For the text-containing cell, return its midpoint in [x, y] coordinate format. 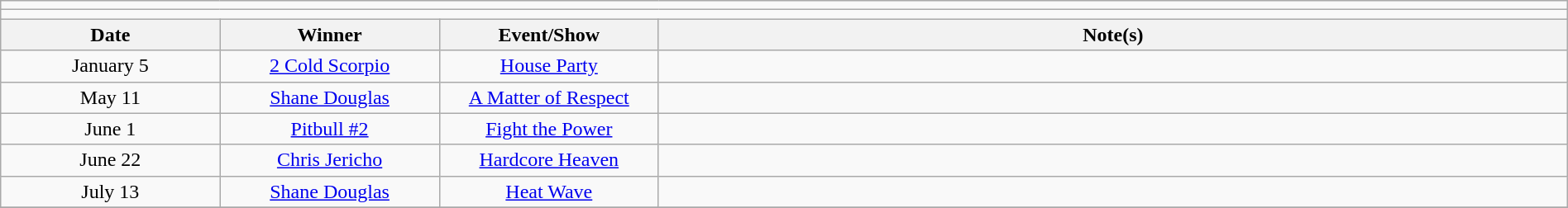
June 1 [111, 129]
July 13 [111, 191]
Event/Show [549, 35]
Chris Jericho [329, 160]
January 5 [111, 66]
Heat Wave [549, 191]
June 22 [111, 160]
Note(s) [1113, 35]
Pitbull #2 [329, 129]
Date [111, 35]
Fight the Power [549, 129]
Winner [329, 35]
House Party [549, 66]
A Matter of Respect [549, 97]
2 Cold Scorpio [329, 66]
Hardcore Heaven [549, 160]
May 11 [111, 97]
